Identify which cell holds the provided text, then report its [x, y] central coordinate. 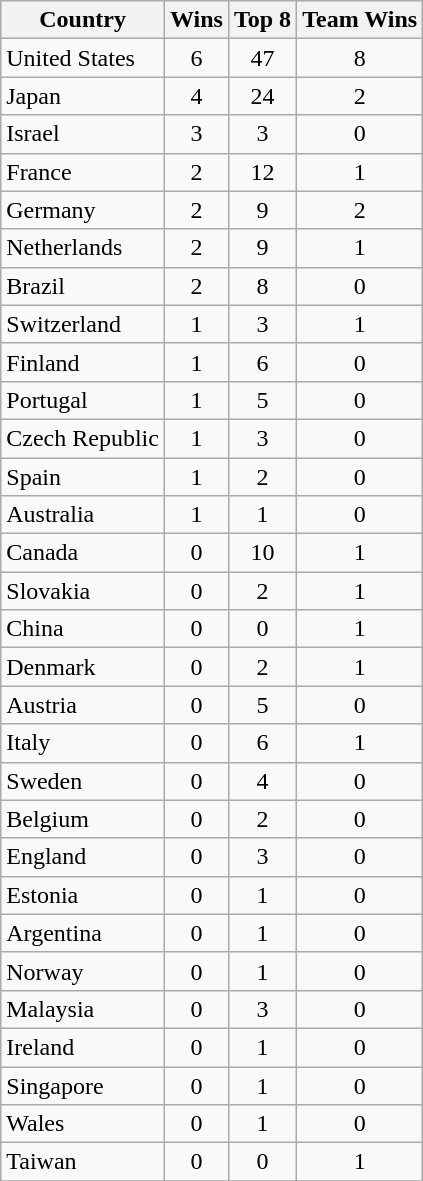
Denmark [83, 667]
Switzerland [83, 324]
Austria [83, 705]
China [83, 629]
Wales [83, 1124]
Czech Republic [83, 438]
Norway [83, 971]
Team Wins [360, 20]
10 [262, 553]
Top 8 [262, 20]
24 [262, 96]
Brazil [83, 286]
Taiwan [83, 1162]
Malaysia [83, 1009]
Finland [83, 362]
United States [83, 58]
Country [83, 20]
Singapore [83, 1085]
Germany [83, 210]
Spain [83, 477]
Slovakia [83, 591]
Estonia [83, 895]
Canada [83, 553]
Netherlands [83, 248]
Belgium [83, 819]
England [83, 857]
Sweden [83, 781]
Argentina [83, 933]
Australia [83, 515]
Japan [83, 96]
Italy [83, 743]
Ireland [83, 1047]
France [83, 172]
12 [262, 172]
47 [262, 58]
Israel [83, 134]
Portugal [83, 400]
Wins [196, 20]
